Return (X, Y) of the center of cell containing provided text 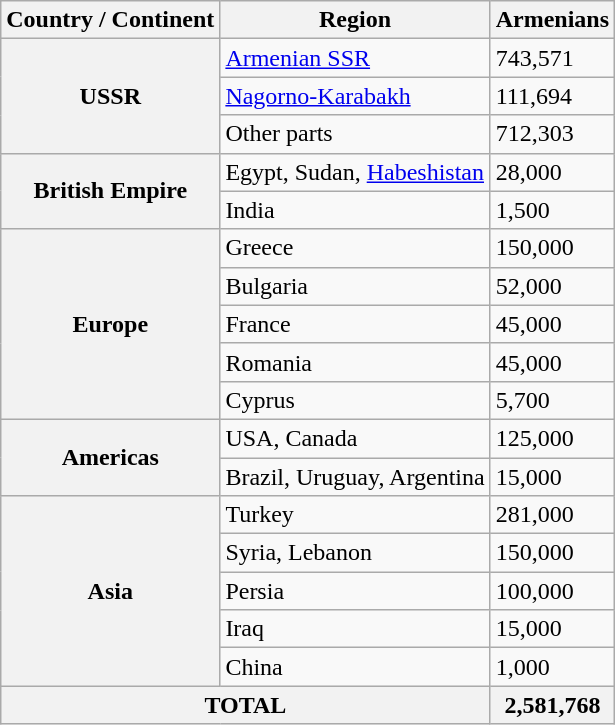
Nagorno-Karabakh (355, 96)
5,700 (552, 400)
Romania (355, 362)
British Empire (110, 191)
India (355, 210)
Iraq (355, 629)
281,000 (552, 515)
USA, Canada (355, 438)
Armenian SSR (355, 58)
TOTAL (246, 705)
Region (355, 20)
100,000 (552, 591)
52,000 (552, 286)
USSR (110, 96)
France (355, 324)
743,571 (552, 58)
Other parts (355, 134)
Turkey (355, 515)
Country / Continent (110, 20)
28,000 (552, 172)
China (355, 667)
Greece (355, 248)
Cyprus (355, 400)
Bulgaria (355, 286)
Syria, Lebanon (355, 553)
Brazil, Uruguay, Argentina (355, 477)
111,694 (552, 96)
Asia (110, 591)
712,303 (552, 134)
Armenians (552, 20)
Americas (110, 457)
1,500 (552, 210)
Egypt, Sudan, Habeshistan (355, 172)
1,000 (552, 667)
2,581,768 (552, 705)
125,000 (552, 438)
Persia (355, 591)
Europe (110, 324)
